Search for the cell housing the specified text and yield its [X, Y] center coordinate. 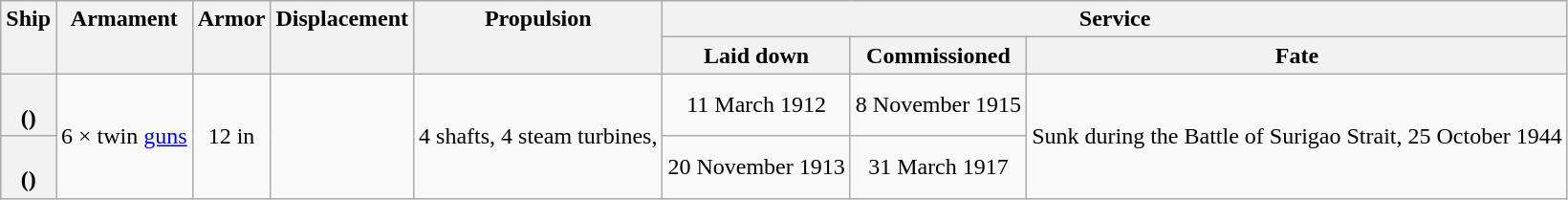
6 × twin guns [124, 136]
Commissioned [938, 56]
Armor [231, 37]
Ship [29, 37]
Armament [124, 37]
12 in [231, 136]
31 March 1917 [938, 167]
Propulsion [538, 37]
Sunk during the Battle of Surigao Strait, 25 October 1944 [1297, 136]
20 November 1913 [756, 167]
Service [1115, 19]
11 March 1912 [756, 105]
Displacement [342, 37]
8 November 1915 [938, 105]
Fate [1297, 56]
Laid down [756, 56]
4 shafts, 4 steam turbines, [538, 136]
